Detect which cell encompasses the target text, then output its [X, Y] center coordinate. 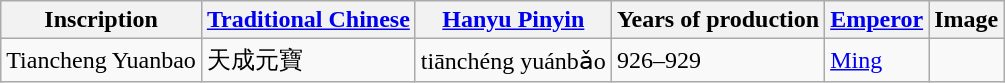
Hanyu Pinyin [513, 20]
Tiancheng Yuanbao [102, 60]
Ming [877, 60]
Inscription [102, 20]
Traditional Chinese [308, 20]
Emperor [877, 20]
Years of production [718, 20]
Image [966, 20]
天成元寶 [308, 60]
926–929 [718, 60]
tiānchéng yuánbǎo [513, 60]
